Detect which cell encompasses the target text, then output its [X, Y] center coordinate. 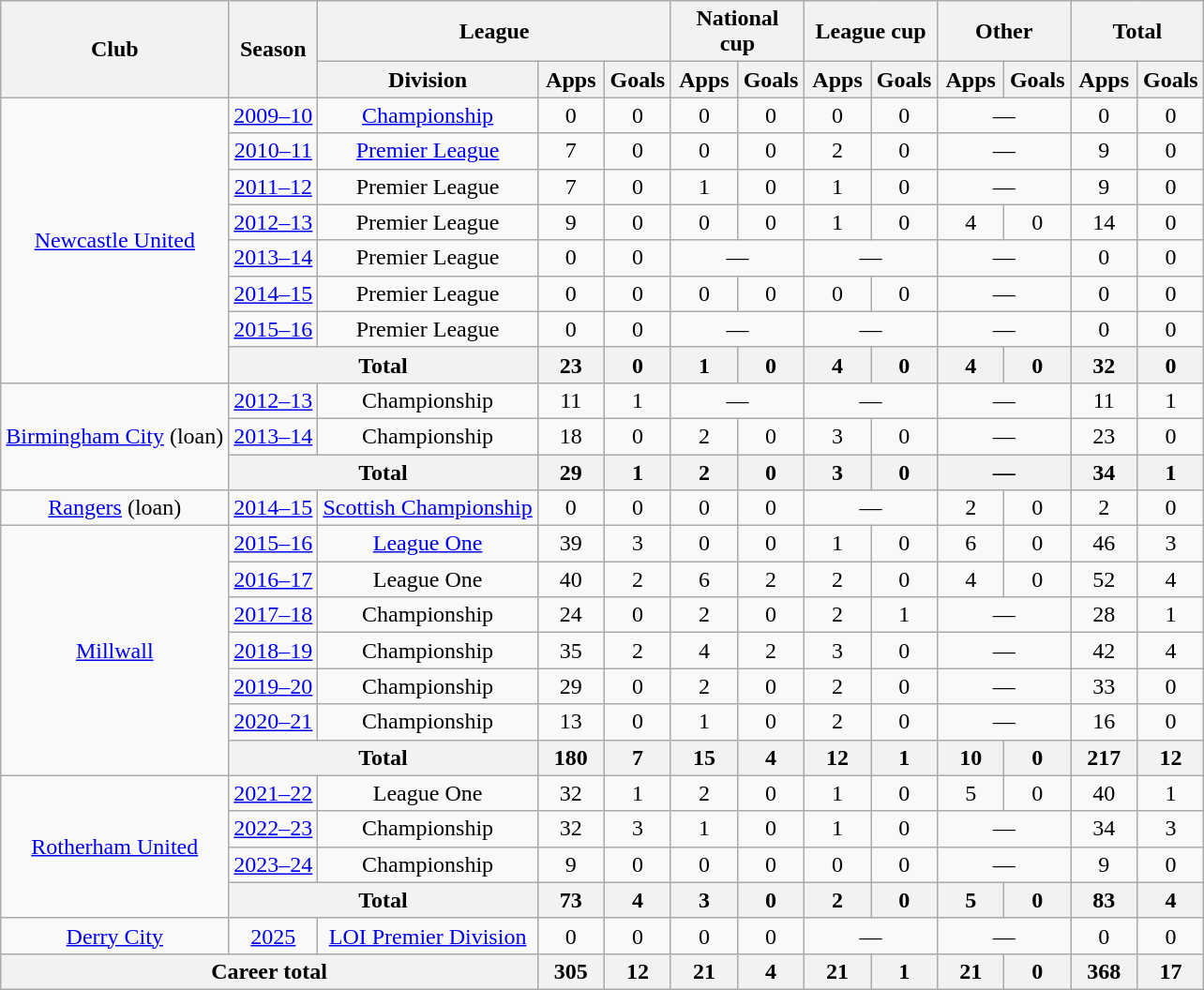
14 [1105, 222]
2009–10 [274, 115]
35 [570, 651]
2019–20 [274, 686]
73 [570, 900]
Club [114, 49]
46 [1105, 544]
National cup [737, 32]
18 [570, 436]
Birmingham City (loan) [114, 436]
2010–11 [274, 151]
Rangers (loan) [114, 508]
17 [1170, 971]
2022–23 [274, 829]
305 [570, 971]
2021–22 [274, 793]
Millwall [114, 651]
15 [703, 757]
LOI Premier Division [428, 936]
2016–17 [274, 579]
Other [1004, 32]
2011–12 [274, 187]
Derry City [114, 936]
2023–24 [274, 864]
42 [1105, 651]
2018–19 [274, 651]
52 [1105, 579]
368 [1105, 971]
24 [570, 615]
2020–21 [274, 722]
217 [1105, 757]
39 [570, 544]
Newcastle United [114, 240]
Career total [270, 971]
Season [274, 49]
Scottish Championship [428, 508]
2025 [274, 936]
10 [971, 757]
2017–18 [274, 615]
16 [1105, 722]
League [495, 32]
180 [570, 757]
33 [1105, 686]
Rotherham United [114, 847]
13 [570, 722]
Division [428, 80]
League cup [871, 32]
28 [1105, 615]
83 [1105, 900]
